From the cell containing the given text, extract its center point as [X, Y] coordinate. 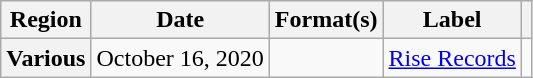
Various [46, 58]
Rise Records [452, 58]
Date [180, 20]
Label [452, 20]
Format(s) [326, 20]
Region [46, 20]
October 16, 2020 [180, 58]
